Pinpoint the cell where the given text exists, returning its [x, y] midpoint coordinate. 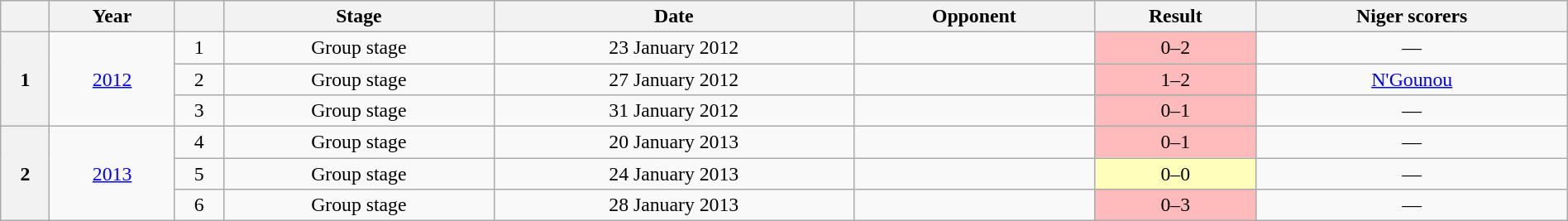
Stage [359, 17]
Result [1175, 17]
27 January 2012 [673, 79]
23 January 2012 [673, 48]
31 January 2012 [673, 110]
2012 [112, 79]
3 [198, 110]
Niger scorers [1412, 17]
0–3 [1175, 204]
2013 [112, 173]
24 January 2013 [673, 173]
28 January 2013 [673, 204]
0–2 [1175, 48]
N'Gounou [1412, 79]
4 [198, 142]
0–0 [1175, 173]
Opponent [974, 17]
Year [112, 17]
6 [198, 204]
1–2 [1175, 79]
5 [198, 173]
20 January 2013 [673, 142]
Date [673, 17]
